Return the (x, y) coordinate for the center point of the cell that contains the specified text.  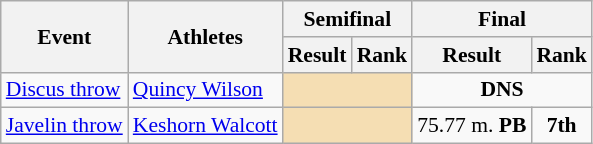
75.77 m. PB (472, 126)
Event (64, 36)
7th (562, 126)
Athletes (206, 36)
Quincy Wilson (206, 90)
Keshorn Walcott (206, 126)
Final (502, 19)
Discus throw (64, 90)
Semifinal (348, 19)
DNS (502, 90)
Javelin throw (64, 126)
